From the cell containing the given text, extract its center point as (x, y) coordinate. 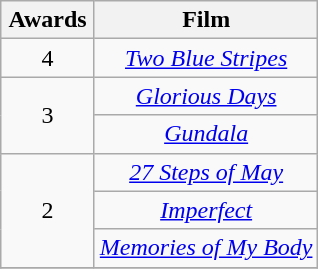
Film (206, 20)
27 Steps of May (206, 172)
Memories of My Body (206, 248)
Imperfect (206, 210)
3 (48, 115)
4 (48, 58)
Awards (48, 20)
Glorious Days (206, 96)
2 (48, 210)
Two Blue Stripes (206, 58)
Gundala (206, 134)
